From the cell containing the given text, extract its center point as (X, Y) coordinate. 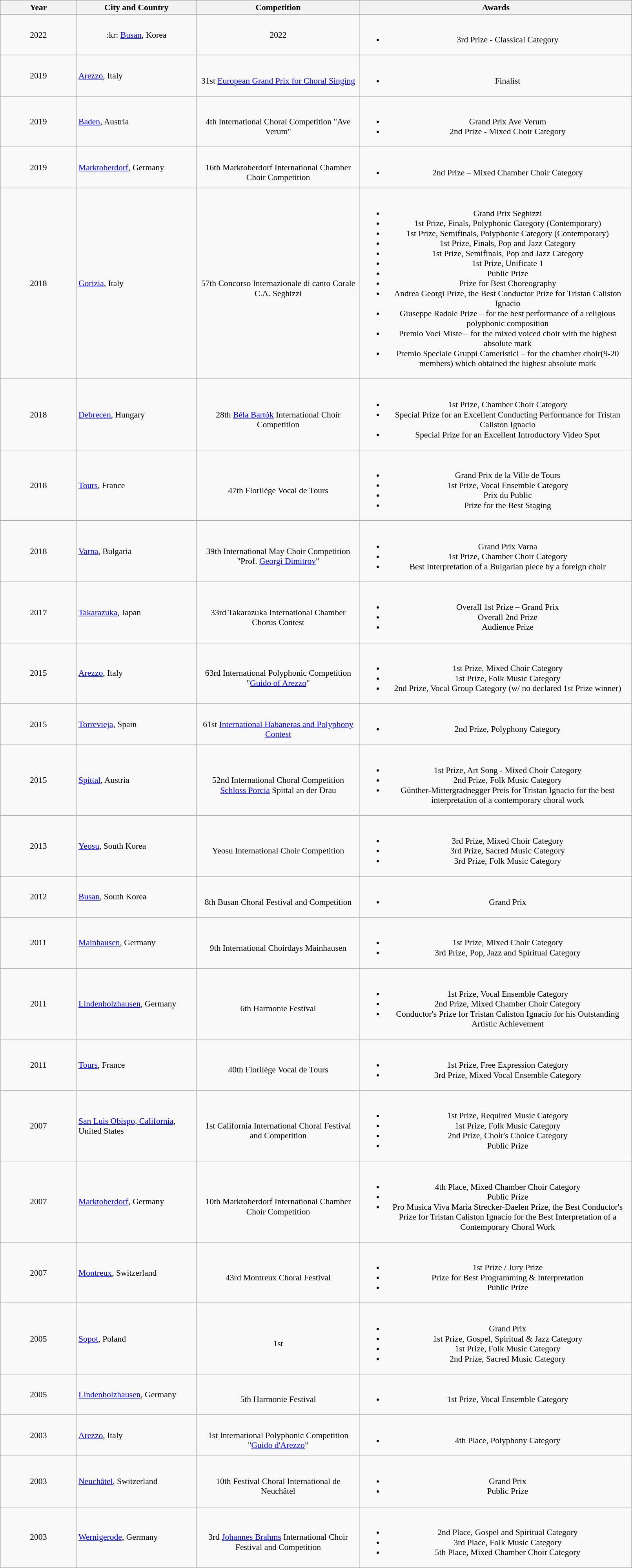
2nd Prize, Polyphony Category (496, 724)
Yeosu International Choir Competition (278, 846)
Spittal, Austria (137, 780)
Debrecen, Hungary (137, 414)
1st Prize / Jury PrizePrize for Best Programming & InterpretationPublic Prize (496, 1273)
1st International Polyphonic Competition "Guido d'Arezzo” (278, 1435)
2013 (38, 846)
1st (278, 1339)
Grand Prix (496, 897)
2nd Prize – Mixed Chamber Choir Category (496, 168)
16th Marktoberdorf International Chamber Choir Competition (278, 168)
3rd Prize - Classical Category (496, 35)
Mainhausen, Germany (137, 943)
10th Marktoberdorf International Chamber Choir Competition (278, 1202)
57th Concorso Internazionale di canto Corale C.A. Seghizzi (278, 283)
40th Florilège Vocal de Tours (278, 1065)
5th Harmonie Festival (278, 1395)
Torrevieja, Spain (137, 724)
39th International May Choir Competition "Prof. Georgi Dimitrov" (278, 552)
Wernigerode, Germany (137, 1537)
31st European Grand Prix for Choral Singing (278, 76)
10th Festival Choral International de Neuchâtel (278, 1482)
1st Prize, Mixed Choir Category1st Prize, Folk Music Category2nd Prize, Vocal Group Category (w/ no declared 1st Prize winner) (496, 673)
Busan, South Korea (137, 897)
Sopot, Poland (137, 1339)
4th Place, Polyphony Category (496, 1435)
2017 (38, 612)
2nd Place, Gospel and Spiritual Category3rd Place, Folk Music Category5th Place, Mixed Chamber Choir Category (496, 1537)
47th Florilège Vocal de Tours (278, 486)
Baden, Austria (137, 122)
Neuchâtel, Switzerland (137, 1482)
Grand Prix1st Prize, Gospel, Spiritual & Jazz Category1st Prize, Folk Music Category2nd Prize, Sacred Music Category (496, 1339)
Yeosu, South Korea (137, 846)
43rd Montreux Choral Festival (278, 1273)
San Luis Obispo, California, United States (137, 1126)
61st International Habaneras and Polyphony Contest (278, 724)
3rd Johannes Brahms International Choir Festival and Competition (278, 1537)
1st Prize, Vocal Ensemble Category (496, 1395)
3rd Prize, Mixed Choir Category3rd Prize, Sacred Music Category3rd Prize, Folk Music Category (496, 846)
6th Harmonie Festival (278, 1004)
63rd International Polyphonic Competition "Guido of Arezzo" (278, 673)
28th Béla Bartók International Choir Competition (278, 414)
Montreux, Switzerland (137, 1273)
1st Prize, Free Expression Category3rd Prize, Mixed Vocal Ensemble Category (496, 1065)
Grand Prix Varna1st Prize, Chamber Choir CategoryBest Interpretation of a Bulgarian piece by a foreign choir (496, 552)
Grand PrixPublic Prize (496, 1482)
52nd International Choral Competition Schloss Porcia Spittal an der Drau (278, 780)
4th International Choral Competition "Ave Verum" (278, 122)
1st Prize, Required Music Category1st Prize, Folk Music Category2nd Prize, Choir's Choice CategoryPublic Prize (496, 1126)
:kr: Busan, Korea (137, 35)
1st Prize, Mixed Choir Category3rd Prize, Pop, Jazz and Spiritual Category (496, 943)
1st California International Choral Festival and Competition (278, 1126)
8th Busan Choral Festival and Competition (278, 897)
Competition (278, 7)
Year (38, 7)
Varna, Bulgaria (137, 552)
2012 (38, 897)
Takarazuka, Japan (137, 612)
City and Country (137, 7)
Gorizia, Italy (137, 283)
Finalist (496, 76)
Awards (496, 7)
Grand Prix Ave Verum2nd Prize - Mixed Choir Category (496, 122)
Overall 1st Prize – Grand PrixOverall 2nd PrizeAudience Prize (496, 612)
9th International Choirdays Mainhausen (278, 943)
Grand Prix de la Ville de Tours1st Prize, Vocal Ensemble CategoryPrix du PublicPrize for the Best Staging (496, 486)
33rd Takarazuka International Chamber Chorus Contest (278, 612)
